Identify which cell holds the provided text, then report its [X, Y] central coordinate. 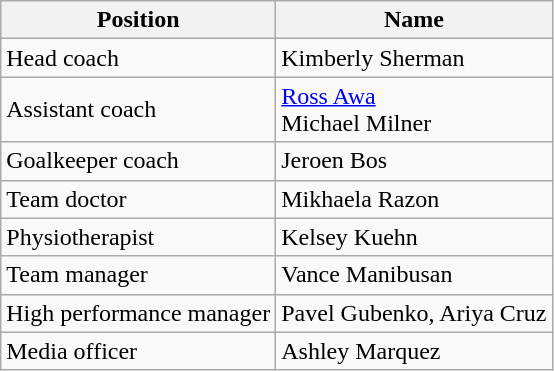
Assistant coach [138, 110]
Pavel Gubenko, Ariya Cruz [414, 313]
Ross Awa Michael Milner [414, 110]
Ashley Marquez [414, 351]
Team doctor [138, 199]
Position [138, 20]
Vance Manibusan [414, 275]
Team manager [138, 275]
Kimberly Sherman [414, 58]
Physiotherapist [138, 237]
Jeroen Bos [414, 161]
Kelsey Kuehn [414, 237]
Mikhaela Razon [414, 199]
Head coach [138, 58]
High performance manager [138, 313]
Media officer [138, 351]
Goalkeeper coach [138, 161]
Name [414, 20]
